Detect which cell encompasses the target text, then output its (X, Y) center coordinate. 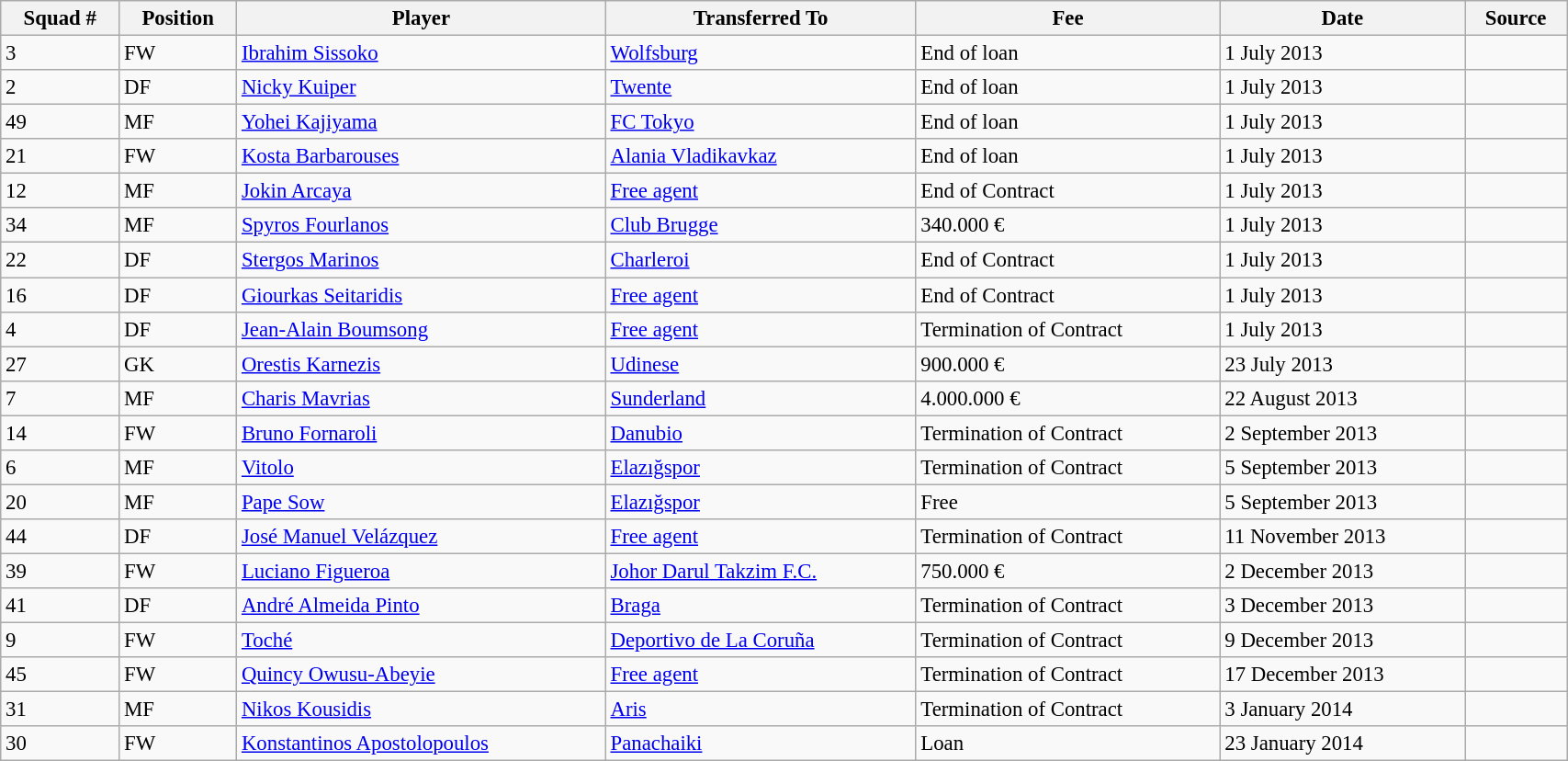
3 (61, 53)
Charis Mavrias (422, 398)
Udinese (761, 364)
Aris (761, 710)
Nikos Kousidis (422, 710)
44 (61, 537)
23 January 2014 (1343, 744)
20 (61, 502)
Alania Vladikavkaz (761, 156)
31 (61, 710)
Player (422, 18)
12 (61, 191)
21 (61, 156)
Jokin Arcaya (422, 191)
Date (1343, 18)
22 (61, 260)
Braga (761, 606)
27 (61, 364)
340.000 € (1067, 225)
Yohei Kajiyama (422, 122)
Fee (1067, 18)
Toché (422, 641)
4 (61, 329)
Kosta Barbarouses (422, 156)
14 (61, 433)
Wolfsburg (761, 53)
Panachaiki (761, 744)
Vitolo (422, 468)
FC Tokyo (761, 122)
Nicky Kuiper (422, 87)
11 November 2013 (1343, 537)
Free (1067, 502)
Quincy Owusu-Abeyie (422, 675)
Position (178, 18)
Spyros Fourlanos (422, 225)
34 (61, 225)
9 (61, 641)
30 (61, 744)
Danubio (761, 433)
22 August 2013 (1343, 398)
6 (61, 468)
45 (61, 675)
Jean-Alain Boumsong (422, 329)
Giourkas Seitaridis (422, 295)
Johor Darul Takzim F.C. (761, 571)
Ibrahim Sissoko (422, 53)
2 September 2013 (1343, 433)
José Manuel Velázquez (422, 537)
750.000 € (1067, 571)
2 (61, 87)
GK (178, 364)
Bruno Fornaroli (422, 433)
Luciano Figueroa (422, 571)
Deportivo de La Coruña (761, 641)
Sunderland (761, 398)
Club Brugge (761, 225)
900.000 € (1067, 364)
3 December 2013 (1343, 606)
Pape Sow (422, 502)
Orestis Karnezis (422, 364)
Konstantinos Apostolopoulos (422, 744)
2 December 2013 (1343, 571)
Twente (761, 87)
16 (61, 295)
23 July 2013 (1343, 364)
André Almeida Pinto (422, 606)
39 (61, 571)
49 (61, 122)
Transferred To (761, 18)
Loan (1067, 744)
Source (1516, 18)
4.000.000 € (1067, 398)
7 (61, 398)
Squad # (61, 18)
9 December 2013 (1343, 641)
Stergos Marinos (422, 260)
17 December 2013 (1343, 675)
Charleroi (761, 260)
3 January 2014 (1343, 710)
41 (61, 606)
